Locate the cell with the specified text and output its [X, Y] center coordinate. 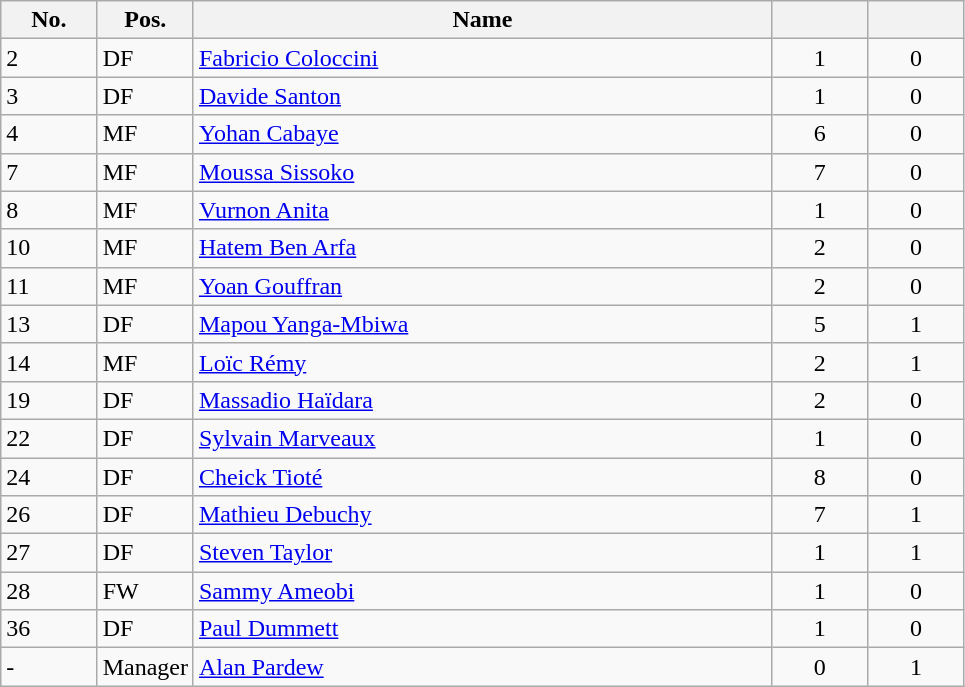
22 [49, 438]
Cheick Tioté [482, 477]
36 [49, 629]
11 [49, 286]
Vurnon Anita [482, 210]
Sylvain Marveaux [482, 438]
10 [49, 248]
Massadio Haïdara [482, 400]
Fabricio Coloccini [482, 58]
Manager [145, 667]
Sammy Ameobi [482, 591]
Moussa Sissoko [482, 172]
Alan Pardew [482, 667]
6 [820, 134]
Steven Taylor [482, 553]
Pos. [145, 20]
Name [482, 20]
No. [49, 20]
27 [49, 553]
14 [49, 362]
13 [49, 324]
Mapou Yanga-Mbiwa [482, 324]
26 [49, 515]
FW [145, 591]
Loïc Rémy [482, 362]
28 [49, 591]
4 [49, 134]
Yohan Cabaye [482, 134]
19 [49, 400]
Hatem Ben Arfa [482, 248]
24 [49, 477]
3 [49, 96]
Mathieu Debuchy [482, 515]
Paul Dummett [482, 629]
- [49, 667]
Yoan Gouffran [482, 286]
Davide Santon [482, 96]
5 [820, 324]
